For the text-containing cell, return its midpoint in [X, Y] coordinate format. 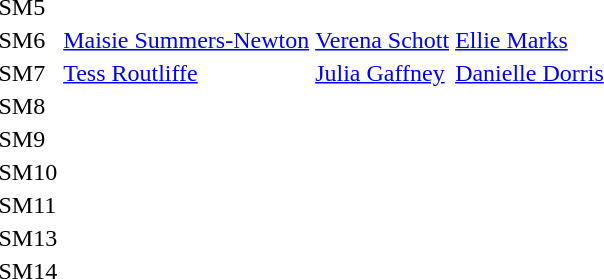
Tess Routliffe [186, 73]
Maisie Summers-Newton [186, 40]
Verena Schott [382, 40]
Julia Gaffney [382, 73]
